From the cell containing the given text, extract its center point as (x, y) coordinate. 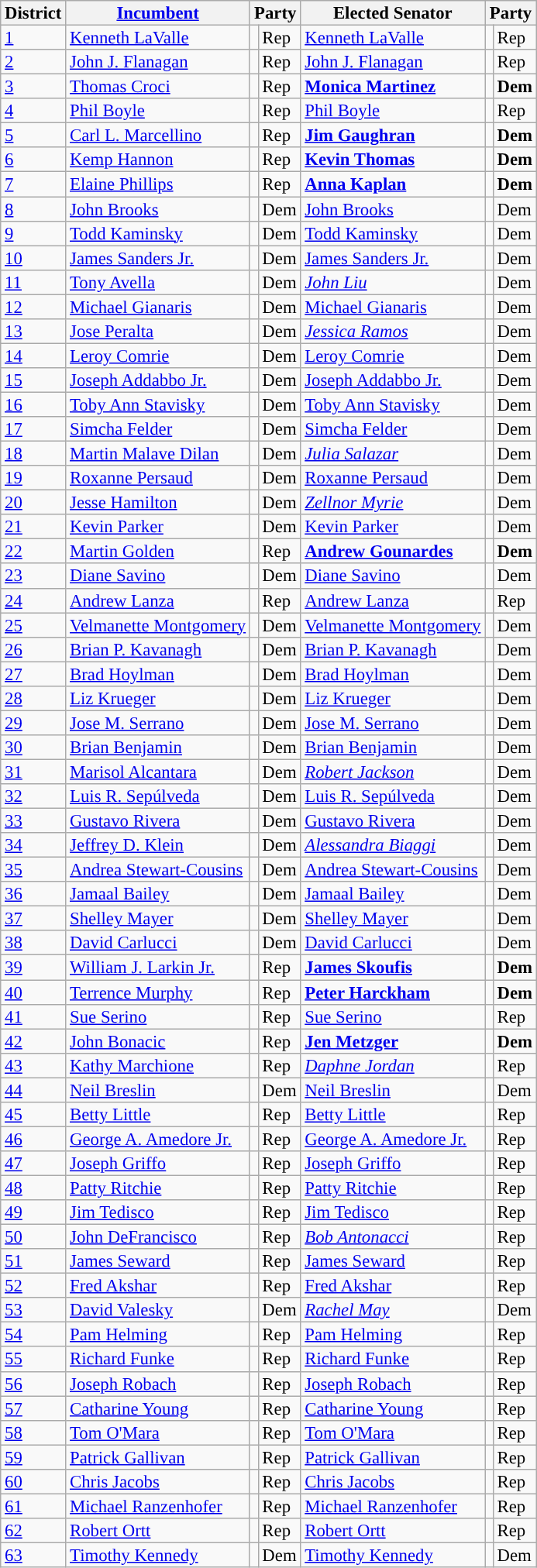
42 (33, 1041)
24 (33, 600)
Elaine Phillips (158, 184)
Bob Antonacci (393, 1237)
John Liu (393, 282)
Martin Golden (158, 552)
30 (33, 748)
Martin Malave Dilan (158, 454)
57 (33, 1408)
Daphne Jordan (393, 1065)
29 (33, 723)
District (33, 13)
Incumbent (158, 13)
39 (33, 968)
47 (33, 1164)
Robert Jackson (393, 772)
Rachel May (393, 1310)
40 (33, 992)
1 (33, 38)
10 (33, 258)
36 (33, 894)
20 (33, 503)
19 (33, 478)
15 (33, 380)
Tony Avella (158, 282)
43 (33, 1065)
44 (33, 1090)
58 (33, 1432)
54 (33, 1335)
Jessica Ramos (393, 332)
11 (33, 282)
2 (33, 62)
35 (33, 870)
5 (33, 136)
Kevin Thomas (393, 160)
6 (33, 160)
7 (33, 184)
32 (33, 796)
62 (33, 1531)
41 (33, 1016)
Elected Senator (393, 13)
9 (33, 233)
46 (33, 1139)
50 (33, 1237)
Monica Martinez (393, 87)
John Bonacic (158, 1041)
William J. Larkin Jr. (158, 968)
18 (33, 454)
David Valesky (158, 1310)
Carl L. Marcellino (158, 136)
14 (33, 356)
8 (33, 209)
27 (33, 674)
James Skoufis (393, 968)
Marisol Alcantara (158, 772)
23 (33, 576)
John DeFrancisco (158, 1237)
51 (33, 1261)
61 (33, 1506)
52 (33, 1286)
Julia Salazar (393, 454)
13 (33, 332)
38 (33, 944)
Peter Harckham (393, 992)
Alessandra Biaggi (393, 845)
48 (33, 1188)
22 (33, 552)
Zellnor Myrie (393, 503)
63 (33, 1555)
21 (33, 527)
37 (33, 919)
55 (33, 1360)
17 (33, 429)
33 (33, 821)
Anna Kaplan (393, 184)
Jeffrey D. Klein (158, 845)
Jen Metzger (393, 1041)
28 (33, 699)
12 (33, 307)
3 (33, 87)
16 (33, 404)
26 (33, 649)
Kathy Marchione (158, 1065)
Terrence Murphy (158, 992)
53 (33, 1310)
Jesse Hamilton (158, 503)
Jim Gaughran (393, 136)
Thomas Croci (158, 87)
31 (33, 772)
34 (33, 845)
59 (33, 1457)
56 (33, 1384)
Kemp Hannon (158, 160)
4 (33, 111)
Andrew Gounardes (393, 552)
45 (33, 1115)
60 (33, 1482)
49 (33, 1212)
25 (33, 625)
Jose Peralta (158, 332)
